Search for the cell housing the specified text and yield its (x, y) center coordinate. 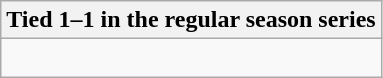
Tied 1–1 in the regular season series (191, 20)
